Locate the cell with the specified text and output its [X, Y] center coordinate. 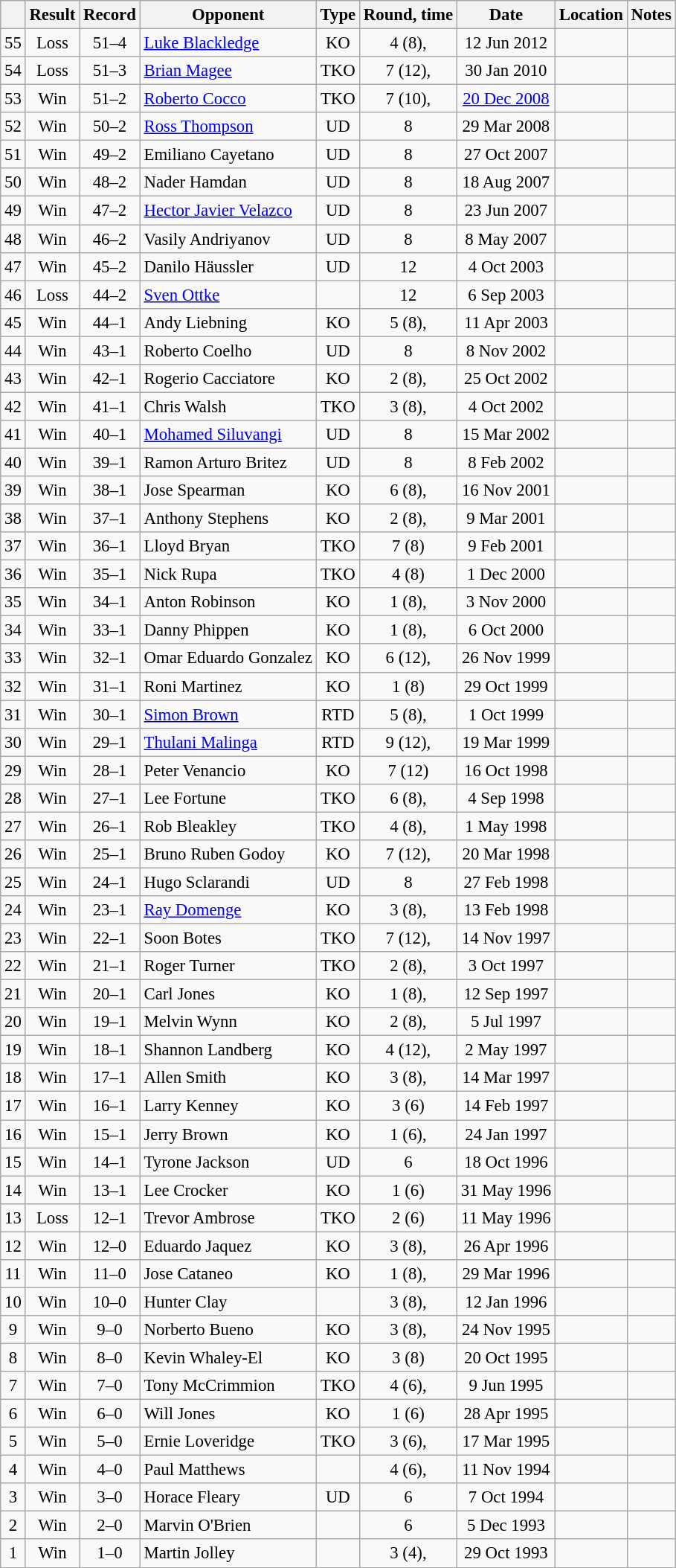
41–1 [110, 406]
Eduardo Jaquez [228, 1246]
11 May 1996 [506, 1217]
Bruno Ruben Godoy [228, 854]
Ernie Loveridge [228, 1441]
42–1 [110, 379]
1 (6), [409, 1134]
5 [13, 1441]
6 Oct 2000 [506, 630]
7 [13, 1386]
12 Sep 1997 [506, 994]
Danilo Häussler [228, 266]
24 Jan 1997 [506, 1134]
50–2 [110, 127]
16–1 [110, 1106]
43–1 [110, 351]
43 [13, 379]
9 Mar 2001 [506, 519]
36–1 [110, 546]
30–1 [110, 714]
Sven Ottke [228, 295]
11 Apr 2003 [506, 322]
Simon Brown [228, 714]
12–1 [110, 1217]
Mohamed Siluvangi [228, 435]
46–2 [110, 239]
1 [13, 1554]
Andy Liebning [228, 322]
Trevor Ambrose [228, 1217]
Result [52, 15]
Allen Smith [228, 1078]
10–0 [110, 1302]
51–4 [110, 43]
18 Aug 2007 [506, 182]
Norberto Bueno [228, 1330]
12–0 [110, 1246]
14 Nov 1997 [506, 938]
19 Mar 1999 [506, 742]
31 [13, 714]
8–0 [110, 1357]
6–0 [110, 1414]
4 (12), [409, 1050]
4 (8) [409, 575]
22 [13, 966]
8 Nov 2002 [506, 351]
Opponent [228, 15]
Lee Fortune [228, 799]
Brian Magee [228, 71]
15 [13, 1162]
33 [13, 659]
Peter Venancio [228, 770]
Luke Blackledge [228, 43]
29 [13, 770]
40–1 [110, 435]
23 [13, 938]
5 Dec 1993 [506, 1526]
3 Oct 1997 [506, 966]
2–0 [110, 1526]
14 [13, 1190]
Horace Fleary [228, 1497]
14–1 [110, 1162]
4 Oct 2002 [506, 406]
13 [13, 1217]
Notes [651, 15]
51–2 [110, 99]
18 Oct 1996 [506, 1162]
41 [13, 435]
Roberto Cocco [228, 99]
Jerry Brown [228, 1134]
9–0 [110, 1330]
Anthony Stephens [228, 519]
Emiliano Cayetano [228, 155]
24 [13, 910]
Location [590, 15]
34 [13, 630]
2 May 1997 [506, 1050]
24 Nov 1995 [506, 1330]
Roni Martinez [228, 686]
11 Nov 1994 [506, 1470]
Omar Eduardo Gonzalez [228, 659]
Marvin O'Brien [228, 1526]
Roberto Coelho [228, 351]
Record [110, 15]
7 (8) [409, 546]
49 [13, 211]
5 Jul 1997 [506, 1022]
Tyrone Jackson [228, 1162]
Ramon Arturo Britez [228, 462]
10 [13, 1302]
44–1 [110, 322]
40 [13, 462]
Will Jones [228, 1414]
51–3 [110, 71]
3 (6), [409, 1441]
32–1 [110, 659]
7 (12) [409, 770]
29 Oct 1993 [506, 1554]
1–0 [110, 1554]
Vasily Andriyanov [228, 239]
20 [13, 1022]
53 [13, 99]
48 [13, 239]
16 [13, 1134]
Ross Thompson [228, 127]
8 Feb 2002 [506, 462]
11 [13, 1274]
17–1 [110, 1078]
21–1 [110, 966]
45–2 [110, 266]
26–1 [110, 826]
4 [13, 1470]
15–1 [110, 1134]
3 Nov 2000 [506, 602]
30 Jan 2010 [506, 71]
38–1 [110, 490]
18 [13, 1078]
Chris Walsh [228, 406]
Larry Kenney [228, 1106]
27–1 [110, 799]
9 [13, 1330]
3 (8) [409, 1357]
Round, time [409, 15]
28–1 [110, 770]
48–2 [110, 182]
31–1 [110, 686]
38 [13, 519]
26 Nov 1999 [506, 659]
17 [13, 1106]
20–1 [110, 994]
35–1 [110, 575]
36 [13, 575]
13–1 [110, 1190]
Hector Javier Velazco [228, 211]
28 [13, 799]
32 [13, 686]
Rogerio Cacciatore [228, 379]
42 [13, 406]
27 [13, 826]
7 Oct 1994 [506, 1497]
2 (6) [409, 1217]
Ray Domenge [228, 910]
52 [13, 127]
1 (8) [409, 686]
Tony McCrimmion [228, 1386]
12 Jan 1996 [506, 1302]
3 (4), [409, 1554]
Hunter Clay [228, 1302]
2 [13, 1526]
1 Dec 2000 [506, 575]
25–1 [110, 854]
Lloyd Bryan [228, 546]
46 [13, 295]
51 [13, 155]
44 [13, 351]
Jose Cataneo [228, 1274]
Hugo Sclarandi [228, 882]
Jose Spearman [228, 490]
Rob Bleakley [228, 826]
3–0 [110, 1497]
49–2 [110, 155]
35 [13, 602]
39 [13, 490]
16 Nov 2001 [506, 490]
29 Oct 1999 [506, 686]
9 (12), [409, 742]
Danny Phippen [228, 630]
7–0 [110, 1386]
20 Mar 1998 [506, 854]
Nick Rupa [228, 575]
27 Feb 1998 [506, 882]
19 [13, 1050]
8 May 2007 [506, 239]
30 [13, 742]
26 Apr 1996 [506, 1246]
17 Mar 1995 [506, 1441]
22–1 [110, 938]
9 Feb 2001 [506, 546]
25 [13, 882]
18–1 [110, 1050]
12 Jun 2012 [506, 43]
47 [13, 266]
25 Oct 2002 [506, 379]
37–1 [110, 519]
33–1 [110, 630]
4 Oct 2003 [506, 266]
6 (12), [409, 659]
20 Dec 2008 [506, 99]
14 Mar 1997 [506, 1078]
5–0 [110, 1441]
55 [13, 43]
29 Mar 1996 [506, 1274]
Thulani Malinga [228, 742]
54 [13, 71]
6 Sep 2003 [506, 295]
7 (10), [409, 99]
Kevin Whaley-El [228, 1357]
Shannon Landberg [228, 1050]
44–2 [110, 295]
27 Oct 2007 [506, 155]
Melvin Wynn [228, 1022]
4 Sep 1998 [506, 799]
Roger Turner [228, 966]
3 (6) [409, 1106]
Soon Botes [228, 938]
19–1 [110, 1022]
31 May 1996 [506, 1190]
Nader Hamdan [228, 182]
13 Feb 1998 [506, 910]
Carl Jones [228, 994]
21 [13, 994]
3 [13, 1497]
4–0 [110, 1470]
23 Jun 2007 [506, 211]
28 Apr 1995 [506, 1414]
14 Feb 1997 [506, 1106]
1 May 1998 [506, 826]
20 Oct 1995 [506, 1357]
37 [13, 546]
34–1 [110, 602]
50 [13, 182]
24–1 [110, 882]
16 Oct 1998 [506, 770]
11–0 [110, 1274]
Type [338, 15]
9 Jun 1995 [506, 1386]
29 Mar 2008 [506, 127]
Paul Matthews [228, 1470]
15 Mar 2002 [506, 435]
29–1 [110, 742]
45 [13, 322]
Martin Jolley [228, 1554]
1 Oct 1999 [506, 714]
39–1 [110, 462]
Date [506, 15]
Lee Crocker [228, 1190]
47–2 [110, 211]
26 [13, 854]
23–1 [110, 910]
Anton Robinson [228, 602]
